Find where the given text appears and provide that cell's center as [X, Y] coordinate. 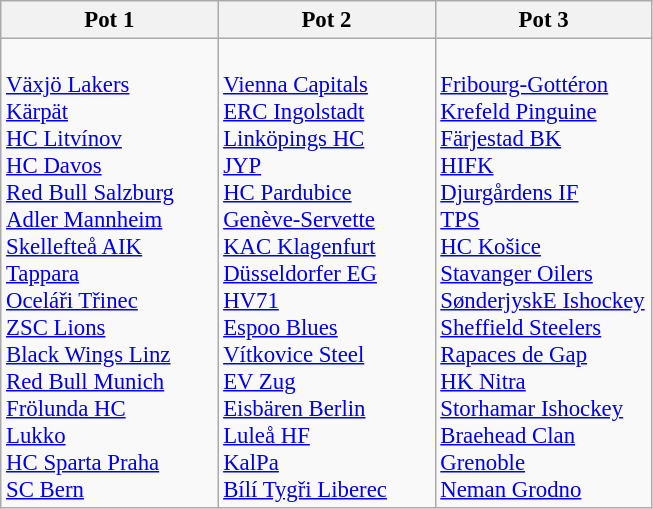
Pot 2 [326, 20]
Pot 1 [110, 20]
Pot 3 [544, 20]
